Return [X, Y] of the center of cell containing provided text 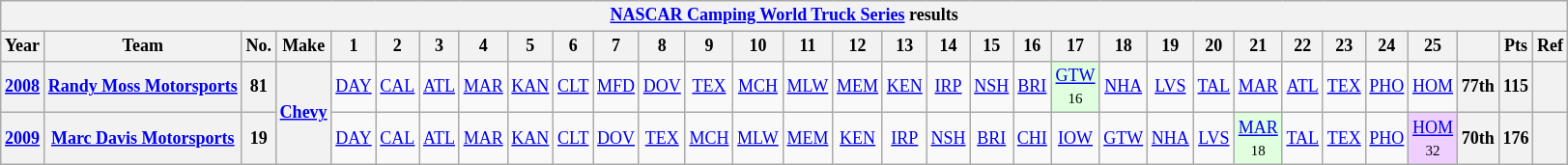
Pts [1516, 46]
9 [709, 46]
81 [259, 87]
Year [23, 46]
20 [1213, 46]
15 [991, 46]
GTW16 [1075, 87]
2 [398, 46]
2008 [23, 87]
1 [354, 46]
10 [757, 46]
6 [574, 46]
NASCAR Camping World Truck Series results [784, 15]
22 [1302, 46]
3 [440, 46]
5 [530, 46]
21 [1258, 46]
176 [1516, 139]
No. [259, 46]
115 [1516, 87]
11 [808, 46]
MAR18 [1258, 139]
Ref [1551, 46]
GTW [1124, 139]
13 [904, 46]
IOW [1075, 139]
14 [949, 46]
12 [858, 46]
Randy Moss Motorsports [143, 87]
4 [483, 46]
18 [1124, 46]
70th [1478, 139]
77th [1478, 87]
Make [303, 46]
23 [1344, 46]
17 [1075, 46]
2009 [23, 139]
24 [1387, 46]
8 [662, 46]
7 [616, 46]
25 [1434, 46]
Team [143, 46]
Chevy [303, 112]
MFD [616, 87]
16 [1033, 46]
Marc Davis Motorsports [143, 139]
CHI [1033, 139]
HOM32 [1434, 139]
HOM [1434, 87]
